Scan for the cell matching the given text and deliver its [X, Y] coordinate at center. 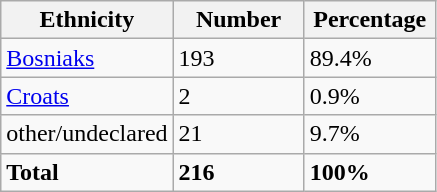
Croats [87, 96]
2 [238, 96]
0.9% [370, 96]
100% [370, 172]
193 [238, 58]
9.7% [370, 134]
Percentage [370, 20]
Bosniaks [87, 58]
other/undeclared [87, 134]
216 [238, 172]
89.4% [370, 58]
Number [238, 20]
Ethnicity [87, 20]
Total [87, 172]
21 [238, 134]
